Find where the given text appears and provide that cell's center as (X, Y) coordinate. 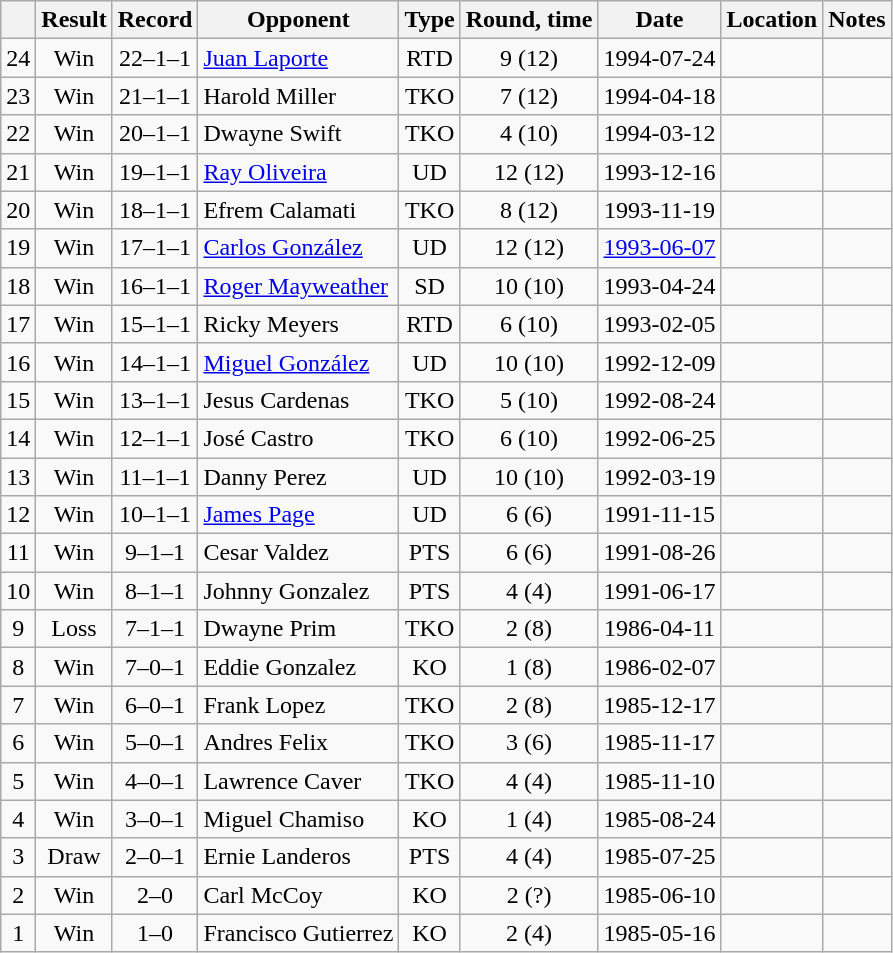
1986-02-07 (660, 667)
20–1–1 (155, 134)
9–1–1 (155, 553)
10 (18, 591)
5–0–1 (155, 743)
Danny Perez (298, 477)
7–1–1 (155, 629)
11–1–1 (155, 477)
9 (12) (529, 58)
Dwayne Prim (298, 629)
Miguel Chamiso (298, 819)
1991-11-15 (660, 515)
5 (18, 781)
Johnny Gonzalez (298, 591)
1986-04-11 (660, 629)
1994-03-12 (660, 134)
7 (12) (529, 96)
Ray Oliveira (298, 172)
Notes (857, 20)
15–1–1 (155, 324)
1993-11-19 (660, 210)
Jesus Cardenas (298, 400)
2–0 (155, 895)
1985-07-25 (660, 857)
1991-06-17 (660, 591)
Ricky Meyers (298, 324)
Frank Lopez (298, 705)
12–1–1 (155, 438)
Opponent (298, 20)
1985-12-17 (660, 705)
15 (18, 400)
1993-04-24 (660, 286)
Record (155, 20)
1985-08-24 (660, 819)
10–1–1 (155, 515)
1992-06-25 (660, 438)
1992-03-19 (660, 477)
Efrem Calamati (298, 210)
3 (18, 857)
1993-06-07 (660, 248)
3 (6) (529, 743)
1 (18, 933)
1994-04-18 (660, 96)
Carl McCoy (298, 895)
1991-08-26 (660, 553)
1 (8) (529, 667)
1993-12-16 (660, 172)
1985-11-17 (660, 743)
1992-12-09 (660, 362)
1985-06-10 (660, 895)
8 (18, 667)
18 (18, 286)
21–1–1 (155, 96)
22 (18, 134)
7 (18, 705)
19 (18, 248)
Date (660, 20)
7–0–1 (155, 667)
13 (18, 477)
Loss (74, 629)
1–0 (155, 933)
Miguel González (298, 362)
Lawrence Caver (298, 781)
5 (10) (529, 400)
8–1–1 (155, 591)
1994-07-24 (660, 58)
James Page (298, 515)
2 (?) (529, 895)
2–0–1 (155, 857)
Andres Felix (298, 743)
17 (18, 324)
14 (18, 438)
13–1–1 (155, 400)
Roger Mayweather (298, 286)
11 (18, 553)
Dwayne Swift (298, 134)
16 (18, 362)
4 (18, 819)
1993-02-05 (660, 324)
24 (18, 58)
Cesar Valdez (298, 553)
Harold Miller (298, 96)
4–0–1 (155, 781)
14–1–1 (155, 362)
19–1–1 (155, 172)
SD (430, 286)
1985-11-10 (660, 781)
Round, time (529, 20)
4 (10) (529, 134)
2 (4) (529, 933)
6–0–1 (155, 705)
Juan Laporte (298, 58)
16–1–1 (155, 286)
Francisco Gutierrez (298, 933)
3–0–1 (155, 819)
Ernie Landeros (298, 857)
José Castro (298, 438)
1985-05-16 (660, 933)
8 (12) (529, 210)
1 (4) (529, 819)
22–1–1 (155, 58)
17–1–1 (155, 248)
2 (18, 895)
Eddie Gonzalez (298, 667)
18–1–1 (155, 210)
Type (430, 20)
Carlos González (298, 248)
Result (74, 20)
21 (18, 172)
Draw (74, 857)
23 (18, 96)
9 (18, 629)
20 (18, 210)
Location (772, 20)
12 (18, 515)
1992-08-24 (660, 400)
6 (18, 743)
